From the cell containing the given text, extract its center point as (x, y) coordinate. 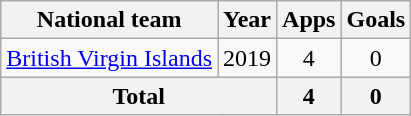
2019 (248, 58)
Total (139, 96)
British Virgin Islands (110, 58)
Year (248, 20)
Apps (309, 20)
National team (110, 20)
Goals (376, 20)
